Return the (X, Y) coordinate for the center point of the cell that contains the specified text.  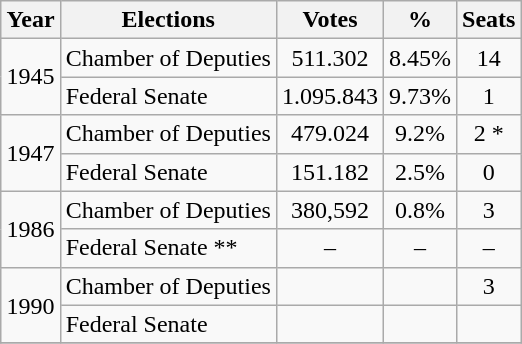
0.8% (420, 210)
1986 (30, 229)
Seats (489, 20)
8.45% (420, 58)
1945 (30, 77)
479.024 (330, 134)
0 (489, 172)
2.5% (420, 172)
% (420, 20)
511.302 (330, 58)
2 * (489, 134)
Elections (168, 20)
Federal Senate ** (168, 248)
9.73% (420, 96)
1.095.843 (330, 96)
Year (30, 20)
1947 (30, 153)
9.2% (420, 134)
1 (489, 96)
Votes (330, 20)
380,592 (330, 210)
14 (489, 58)
151.182 (330, 172)
1990 (30, 305)
